Return the [x, y] coordinate for the center point of the cell that contains the specified text.  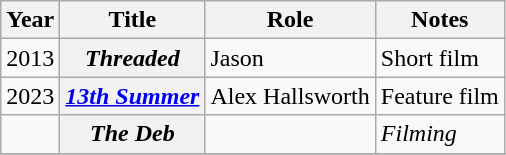
Year [30, 20]
Notes [440, 20]
Feature film [440, 96]
Alex Hallsworth [290, 96]
13th Summer [132, 96]
The Deb [132, 134]
2013 [30, 58]
Filming [440, 134]
Title [132, 20]
2023 [30, 96]
Short film [440, 58]
Threaded [132, 58]
Role [290, 20]
Jason [290, 58]
